Identify which cell holds the provided text, then report its (x, y) central coordinate. 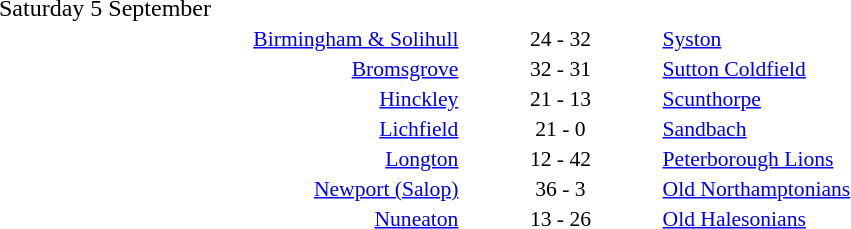
21 - 0 (560, 128)
21 - 13 (560, 98)
24 - 32 (560, 38)
12 - 42 (560, 158)
32 - 31 (560, 68)
36 - 3 (560, 188)
